Extract the (x, y) coordinate from the center of the cell holding the provided text.  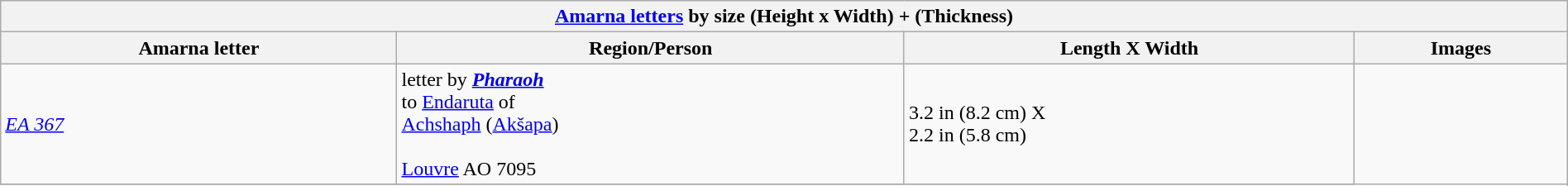
3.2 in (8.2 cm) X 2.2 in (5.8 cm) (1129, 124)
EA 367 (198, 124)
Region/Person (651, 48)
Amarna letter (198, 48)
letter by Pharaoh to Endaruta of Achshaph (Akšapa)Louvre AO 7095 (651, 124)
Images (1461, 48)
Amarna letters by size (Height x Width) + (Thickness) (784, 17)
Length X Width (1129, 48)
